Determine the (x, y) coordinate at the center of the cell enclosing the given text.  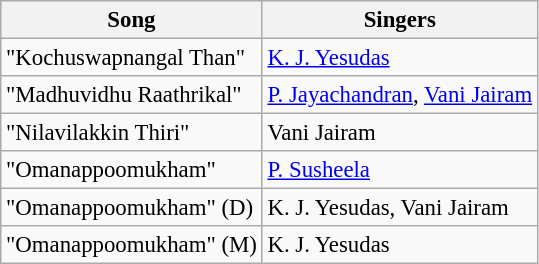
P. Jayachandran, Vani Jairam (400, 95)
"Omanappoomukham" (D) (132, 208)
"Madhuvidhu Raathrikal" (132, 95)
P. Susheela (400, 170)
Song (132, 20)
Singers (400, 20)
"Kochuswapnangal Than" (132, 58)
"Nilavilakkin Thiri" (132, 133)
Vani Jairam (400, 133)
"Omanappoomukham" (M) (132, 245)
"Omanappoomukham" (132, 170)
K. J. Yesudas, Vani Jairam (400, 208)
